Scan for the cell matching the given text and deliver its (x, y) coordinate at center. 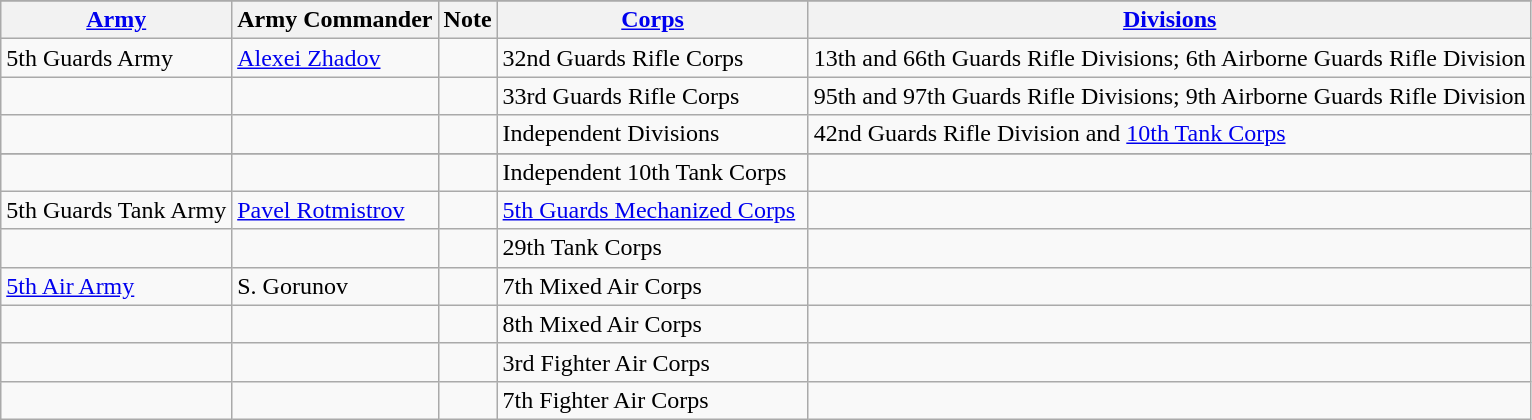
33rd Guards Rifle Corps (652, 96)
Army (116, 20)
5th Guards Mechanized Corps (652, 210)
32nd Guards Rifle Corps (652, 58)
29th Tank Corps (652, 248)
Army Commander (335, 20)
8th Mixed Air Corps (652, 324)
Independent 10th Tank Corps (652, 172)
Note (468, 20)
42nd Guards Rifle Division and 10th Tank Corps (1170, 134)
95th and 97th Guards Rifle Divisions; 9th Airborne Guards Rifle Division (1170, 96)
5th Air Army (116, 286)
Alexei Zhadov (335, 58)
3rd Fighter Air Corps (652, 362)
Divisions (1170, 20)
13th and 66th Guards Rifle Divisions; 6th Airborne Guards Rifle Division (1170, 58)
7th Mixed Air Corps (652, 286)
S. Gorunov (335, 286)
Independent Divisions (652, 134)
7th Fighter Air Corps (652, 400)
5th Guards Army (116, 58)
Pavel Rotmistrov (335, 210)
5th Guards Tank Army (116, 210)
Corps (652, 20)
